Search for the cell housing the specified text and yield its (X, Y) center coordinate. 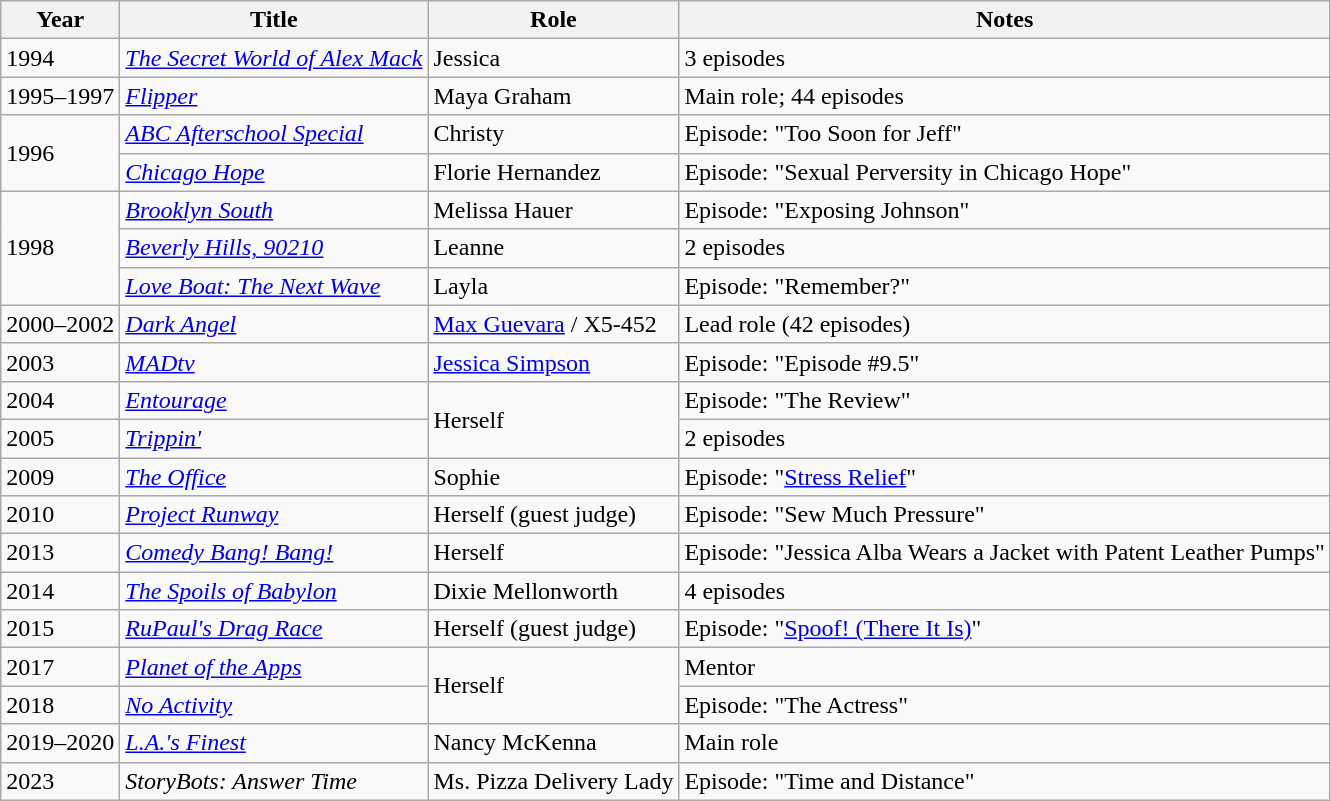
Main role; 44 episodes (1004, 96)
2018 (60, 705)
Planet of the Apps (274, 667)
Christy (554, 134)
Title (274, 20)
Dark Angel (274, 324)
Episode: "The Review" (1004, 400)
Year (60, 20)
The Office (274, 477)
2010 (60, 515)
3 episodes (1004, 58)
Flipper (274, 96)
StoryBots: Answer Time (274, 781)
Entourage (274, 400)
Jessica (554, 58)
2005 (60, 438)
Layla (554, 286)
Sophie (554, 477)
Trippin' (274, 438)
1998 (60, 248)
Jessica Simpson (554, 362)
2000–2002 (60, 324)
2015 (60, 629)
Episode: "Sew Much Pressure" (1004, 515)
Florie Hernandez (554, 172)
RuPaul's Drag Race (274, 629)
2004 (60, 400)
Episode: "Sexual Perversity in Chicago Hope" (1004, 172)
2023 (60, 781)
Notes (1004, 20)
Leanne (554, 248)
L.A.'s Finest (274, 743)
Main role (1004, 743)
Episode: "The Actress" (1004, 705)
Chicago Hope (274, 172)
1996 (60, 153)
Mentor (1004, 667)
2019–2020 (60, 743)
2003 (60, 362)
Episode: "Episode #9.5" (1004, 362)
Max Guevara / X5-452 (554, 324)
MADtv (274, 362)
1995–1997 (60, 96)
4 episodes (1004, 591)
No Activity (274, 705)
Project Runway (274, 515)
Role (554, 20)
2017 (60, 667)
Brooklyn South (274, 210)
2013 (60, 553)
Episode: "Time and Distance" (1004, 781)
Comedy Bang! Bang! (274, 553)
The Secret World of Alex Mack (274, 58)
Maya Graham (554, 96)
Episode: "Exposing Johnson" (1004, 210)
Episode: "Too Soon for Jeff" (1004, 134)
Episode: "Remember?" (1004, 286)
Lead role (42 episodes) (1004, 324)
ABC Afterschool Special (274, 134)
Episode: "Jessica Alba Wears a Jacket with Patent Leather Pumps" (1004, 553)
2014 (60, 591)
Melissa Hauer (554, 210)
1994 (60, 58)
Episode: "Spoof! (There It Is)" (1004, 629)
2009 (60, 477)
Beverly Hills, 90210 (274, 248)
The Spoils of Babylon (274, 591)
Nancy McKenna (554, 743)
Episode: "Stress Relief" (1004, 477)
Dixie Mellonworth (554, 591)
Ms. Pizza Delivery Lady (554, 781)
Love Boat: The Next Wave (274, 286)
